Output the [x, y] coordinate of the center of the cell containing the given text.  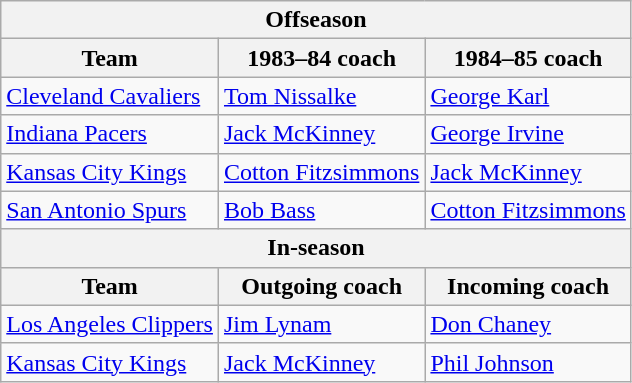
Outgoing coach [321, 286]
Los Angeles Clippers [110, 324]
1984–85 coach [528, 58]
Don Chaney [528, 324]
Phil Johnson [528, 362]
1983–84 coach [321, 58]
Indiana Pacers [110, 134]
Bob Bass [321, 210]
George Karl [528, 96]
Cleveland Cavaliers [110, 96]
San Antonio Spurs [110, 210]
George Irvine [528, 134]
Offseason [316, 20]
Tom Nissalke [321, 96]
In-season [316, 248]
Incoming coach [528, 286]
Jim Lynam [321, 324]
